Provide the (x, y) coordinate of the cell's center where the given text is located.  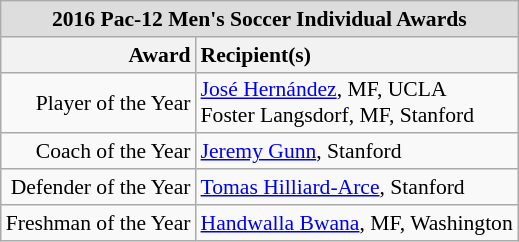
Award (98, 55)
Defender of the Year (98, 187)
Player of the Year (98, 102)
2016 Pac-12 Men's Soccer Individual Awards (260, 19)
Tomas Hilliard-Arce, Stanford (357, 187)
Coach of the Year (98, 152)
Jeremy Gunn, Stanford (357, 152)
Recipient(s) (357, 55)
Freshman of the Year (98, 223)
Handwalla Bwana, MF, Washington (357, 223)
José Hernández, MF, UCLAFoster Langsdorf, MF, Stanford (357, 102)
